Search for the cell housing the specified text and yield its [x, y] center coordinate. 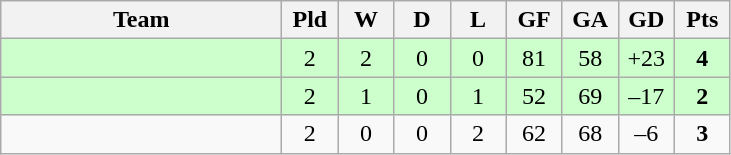
Pld [310, 20]
69 [590, 96]
L [478, 20]
–6 [646, 134]
68 [590, 134]
GD [646, 20]
58 [590, 58]
GA [590, 20]
62 [534, 134]
4 [702, 58]
D [422, 20]
Pts [702, 20]
81 [534, 58]
W [366, 20]
+23 [646, 58]
Team [142, 20]
52 [534, 96]
GF [534, 20]
–17 [646, 96]
3 [702, 134]
